Detect which cell encompasses the target text, then output its (X, Y) center coordinate. 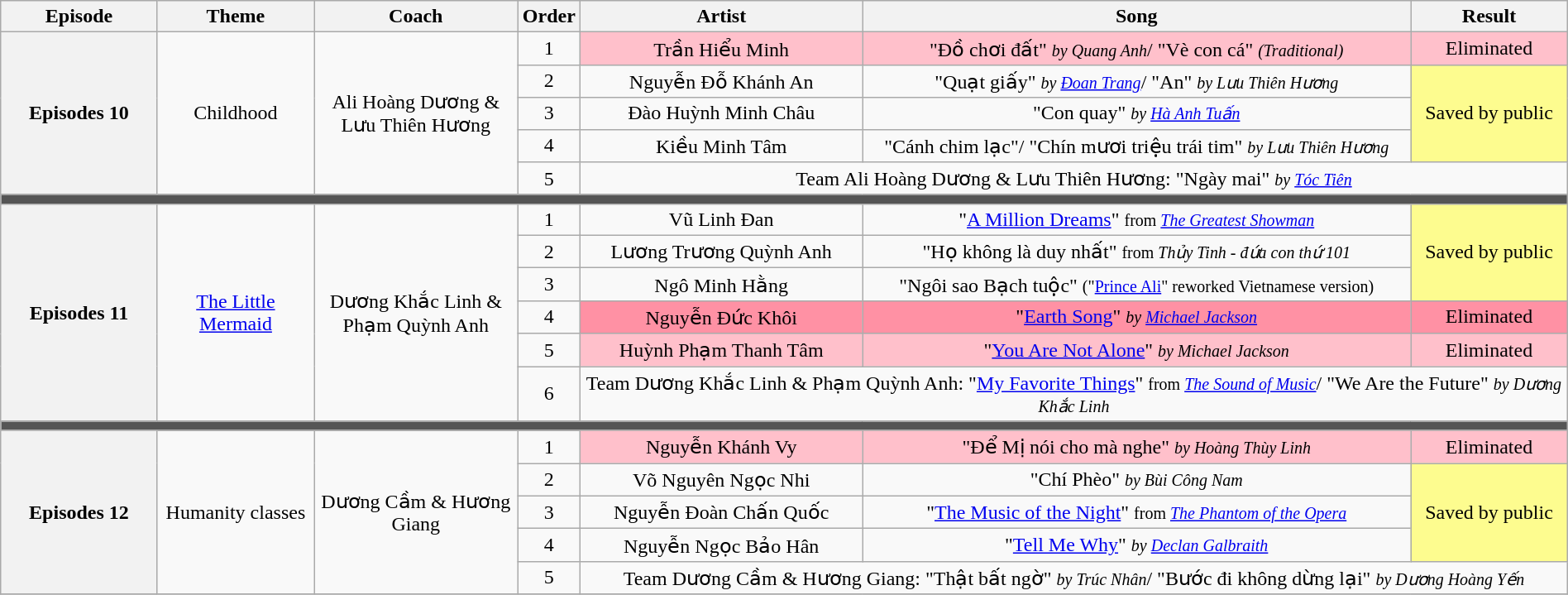
Humanity classes (235, 512)
Nguyễn Khánh Vy (721, 447)
Đào Huỳnh Minh Châu (721, 113)
Ngô Minh Hằng (721, 285)
The Little Mermaid (235, 313)
Childhood (235, 113)
Lương Trương Quỳnh Anh (721, 252)
Huỳnh Phạm Thanh Tâm (721, 350)
"Ngôi sao Bạch tuộc" ("Prince Ali" reworked Vietnamese version) (1136, 285)
Team Dương Khắc Linh & Phạm Quỳnh Anh: "My Favorite Things" from The Sound of Music/ "We Are the Future" by Dương Khắc Linh (1074, 394)
Ali Hoàng Dương & Lưu Thiên Hương (416, 113)
Episode (79, 17)
Episodes 11 (79, 313)
Nguyễn Đoàn Chấn Quốc (721, 512)
Result (1489, 17)
Theme (235, 17)
"Cánh chim lạc"/ "Chín mươi triệu trái tim" by Lưu Thiên Hương (1136, 146)
"Họ không là duy nhất" from Thủy Tinh - đứa con thứ 101 (1136, 252)
Nguyễn Ngọc Bảo Hân (721, 545)
Vũ Linh Đan (721, 219)
"Con quay" by Hà Anh Tuấn (1136, 113)
"Quạt giấy" by Đoan Trang/ "An" by Lưu Thiên Hương (1136, 81)
Võ Nguyên Ngọc Nhi (721, 480)
Kiều Minh Tâm (721, 146)
Order (549, 17)
"Chí Phèo" by Bùi Công Nam (1136, 480)
Episodes 10 (79, 113)
Trần Hiểu Minh (721, 49)
Team Dương Cầm & Hương Giang: "Thật bất ngờ" by Trúc Nhân/ "Bước đi không dừng lại" by Dương Hoàng Yến (1074, 578)
Song (1136, 17)
Nguyễn Đỗ Khánh An (721, 81)
"Earth Song" by Michael Jackson (1136, 317)
Coach (416, 17)
Dương Khắc Linh & Phạm Quỳnh Anh (416, 313)
"The Music of the Night" from The Phantom of the Opera (1136, 512)
"Đồ chơi đất" by Quang Anh/ "Vè con cá" (Traditional) (1136, 49)
Dương Cầm & Hương Giang (416, 512)
Episodes 12 (79, 512)
Artist (721, 17)
"Để Mị nói cho mà nghe" by Hoàng Thùy Linh (1136, 447)
6 (549, 394)
Team Ali Hoàng Dương & Lưu Thiên Hương: "Ngày mai" by Tóc Tiên (1074, 179)
Nguyễn Đức Khôi (721, 317)
"Tell Me Why" by Declan Galbraith (1136, 545)
"You Are Not Alone" by Michael Jackson (1136, 350)
"A Million Dreams" from The Greatest Showman (1136, 219)
